From the cell containing the given text, extract its center point as [X, Y] coordinate. 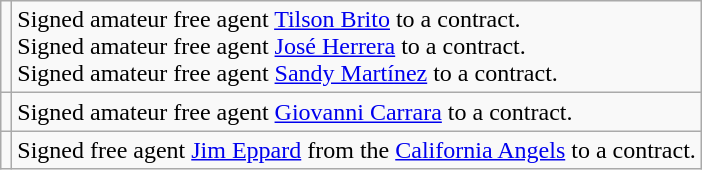
Signed free agent Jim Eppard from the California Angels to a contract. [357, 150]
Signed amateur free agent Giovanni Carrara to a contract. [357, 112]
